Scan for the cell matching the given text and deliver its (x, y) coordinate at center. 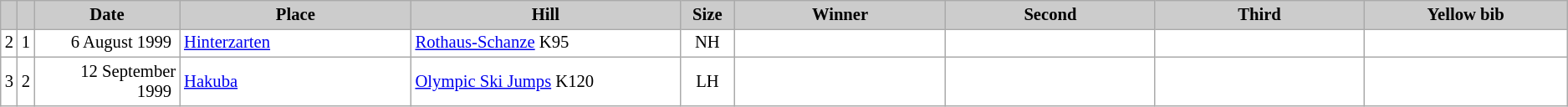
NH (707, 43)
Olympic Ski Jumps K120 (546, 81)
Date (107, 14)
Size (707, 14)
6 August 1999 (107, 43)
Yellow bib (1465, 14)
Hinterzarten (295, 43)
Second (1050, 14)
Third (1259, 14)
Place (295, 14)
12 September 1999 (107, 81)
Rothaus-Schanze K95 (546, 43)
3 (9, 81)
Hakuba (295, 81)
LH (707, 81)
Winner (840, 14)
Hill (546, 14)
1 (26, 43)
